Find where the given text appears and provide that cell's center as (x, y) coordinate. 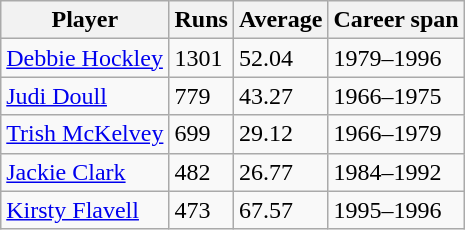
1995–1996 (396, 210)
67.57 (280, 210)
699 (201, 134)
Judi Doull (85, 96)
Player (85, 20)
Career span (396, 20)
1979–1996 (396, 58)
1984–1992 (396, 172)
473 (201, 210)
Trish McKelvey (85, 134)
482 (201, 172)
Runs (201, 20)
1301 (201, 58)
Kirsty Flavell (85, 210)
Jackie Clark (85, 172)
779 (201, 96)
Average (280, 20)
Debbie Hockley (85, 58)
26.77 (280, 172)
52.04 (280, 58)
1966–1975 (396, 96)
29.12 (280, 134)
43.27 (280, 96)
1966–1979 (396, 134)
